Determine the (X, Y) coordinate at the center of the cell enclosing the given text.  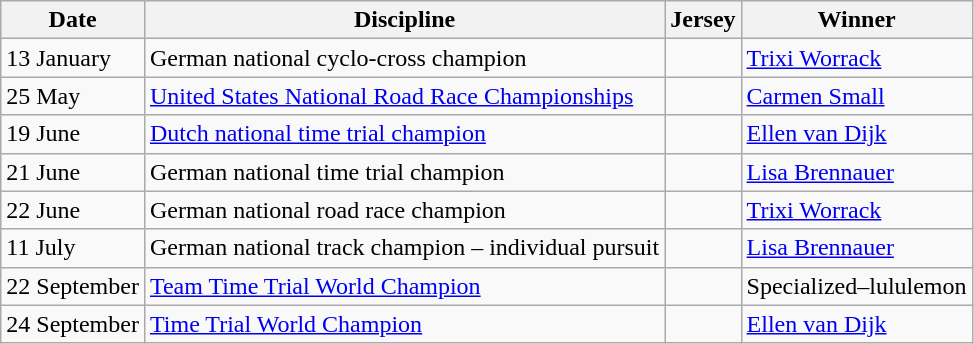
21 June (73, 172)
24 September (73, 324)
25 May (73, 96)
Winner (856, 20)
German national time trial champion (404, 172)
Specialized–lululemon (856, 286)
Date (73, 20)
German national cyclo-cross champion (404, 58)
Time Trial World Champion (404, 324)
22 September (73, 286)
German national road race champion (404, 210)
Dutch national time trial champion (404, 134)
United States National Road Race Championships (404, 96)
Discipline (404, 20)
13 January (73, 58)
19 June (73, 134)
11 July (73, 248)
Jersey (703, 20)
22 June (73, 210)
Carmen Small (856, 96)
German national track champion – individual pursuit (404, 248)
Team Time Trial World Champion (404, 286)
